Provide the (x, y) coordinate of the cell's center where the given text is located.  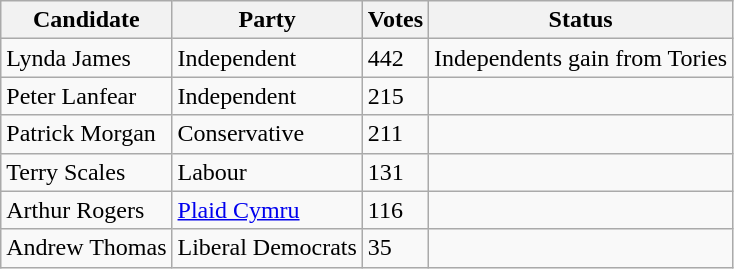
131 (395, 172)
Peter Lanfear (86, 96)
Patrick Morgan (86, 134)
215 (395, 96)
35 (395, 248)
Andrew Thomas (86, 248)
211 (395, 134)
Candidate (86, 20)
Independents gain from Tories (581, 58)
Plaid Cymru (267, 210)
Party (267, 20)
Terry Scales (86, 172)
Status (581, 20)
Conservative (267, 134)
Votes (395, 20)
116 (395, 210)
442 (395, 58)
Lynda James (86, 58)
Liberal Democrats (267, 248)
Labour (267, 172)
Arthur Rogers (86, 210)
